Search for the cell housing the specified text and yield its [x, y] center coordinate. 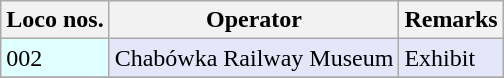
Remarks [451, 20]
Operator [254, 20]
Loco nos. [55, 20]
Exhibit [451, 58]
Chabówka Railway Museum [254, 58]
002 [55, 58]
